Locate the cell with the specified text and output its (X, Y) center coordinate. 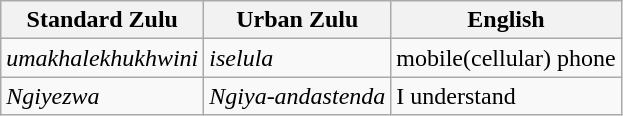
I understand (506, 96)
iselula (298, 58)
English (506, 20)
Ngiya-andastenda (298, 96)
Standard Zulu (102, 20)
mobile(cellular) phone (506, 58)
Urban Zulu (298, 20)
umakhalekhukhwini (102, 58)
Ngiyezwa (102, 96)
